From the cell containing the given text, extract its center point as [X, Y] coordinate. 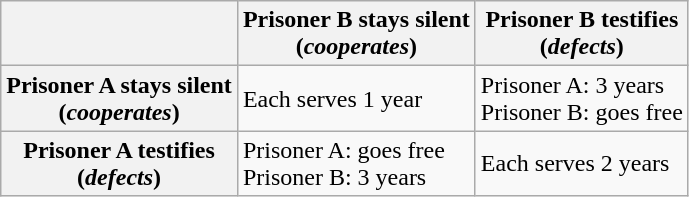
Prisoner B stays silent(cooperates) [356, 34]
Prisoner A: goes freePrisoner B: 3 years [356, 164]
Prisoner B testifies(defects) [582, 34]
Each serves 1 year [356, 98]
Each serves 2 years [582, 164]
Prisoner A testifies(defects) [120, 164]
Prisoner A: 3 yearsPrisoner B: goes free [582, 98]
Prisoner A stays silent(cooperates) [120, 98]
